Find where the given text appears and provide that cell's center as (x, y) coordinate. 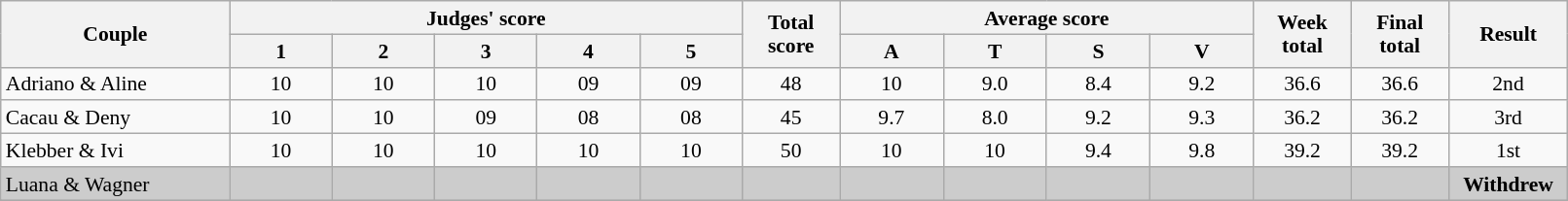
Luana & Wagner (115, 184)
2 (383, 50)
5 (691, 50)
3 (487, 50)
8.4 (1098, 84)
Week total (1302, 34)
50 (791, 151)
Total score (791, 34)
8.0 (995, 117)
9.8 (1202, 151)
Final total (1400, 34)
9.7 (892, 117)
V (1202, 50)
45 (791, 117)
Average score (1047, 17)
S (1098, 50)
1 (280, 50)
Judges' score (487, 17)
Cacau & Deny (115, 117)
9.0 (995, 84)
4 (588, 50)
9.4 (1098, 151)
Result (1509, 34)
3rd (1509, 117)
2nd (1509, 84)
Adriano & Aline (115, 84)
9.3 (1202, 117)
A (892, 50)
Couple (115, 34)
1st (1509, 151)
48 (791, 84)
T (995, 50)
Klebber & Ivi (115, 151)
Withdrew (1509, 184)
